Return (X, Y) of the center of cell containing provided text 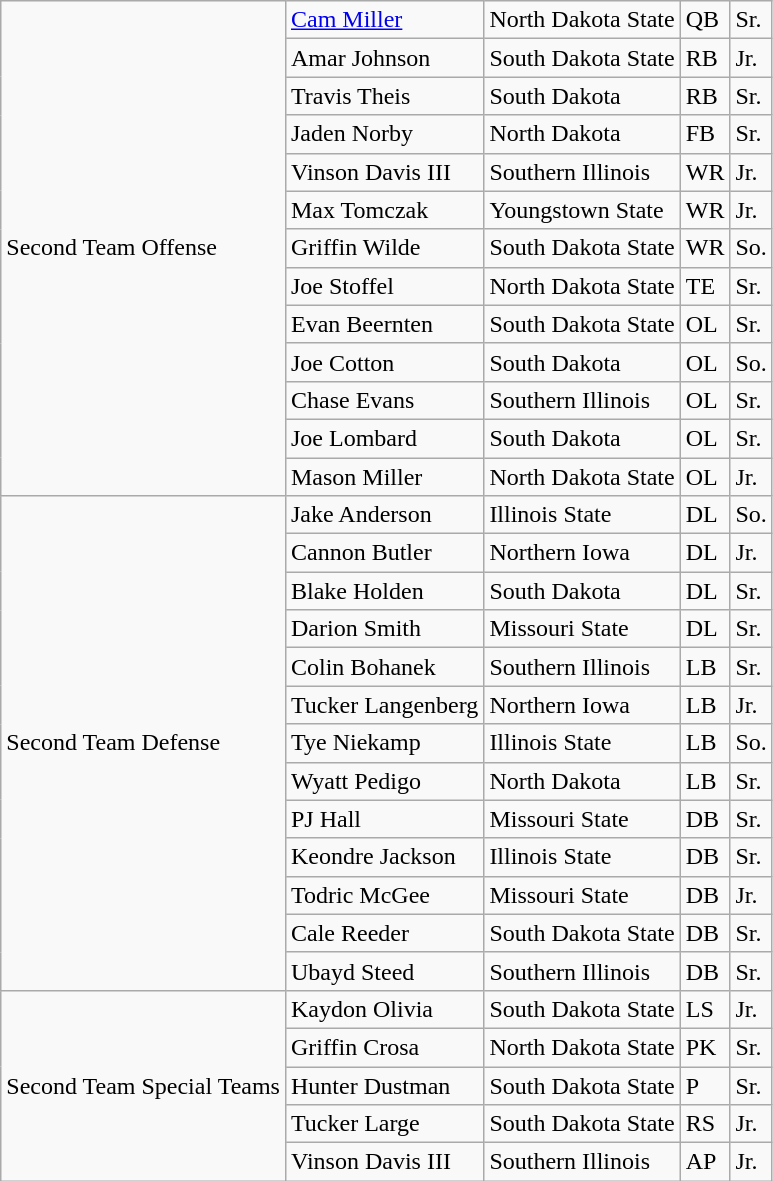
Second Team Offense (144, 248)
Joe Lombard (384, 438)
FB (705, 134)
Darion Smith (384, 629)
PK (705, 1047)
Ubayd Steed (384, 971)
Tucker Large (384, 1124)
Tye Niekamp (384, 743)
P (705, 1085)
Chase Evans (384, 400)
Cale Reeder (384, 933)
Second Team Special Teams (144, 1085)
Jaden Norby (384, 134)
Tucker Langenberg (384, 705)
Jake Anderson (384, 515)
Joe Stoffel (384, 286)
Blake Holden (384, 591)
Joe Cotton (384, 362)
Cannon Butler (384, 553)
AP (705, 1162)
Max Tomczak (384, 210)
Amar Johnson (384, 58)
Wyatt Pedigo (384, 781)
TE (705, 286)
Keondre Jackson (384, 857)
Mason Miller (384, 477)
QB (705, 20)
Evan Beernten (384, 324)
Todric McGee (384, 895)
RS (705, 1124)
Colin Bohanek (384, 667)
Griffin Wilde (384, 248)
PJ Hall (384, 819)
Griffin Crosa (384, 1047)
Hunter Dustman (384, 1085)
LS (705, 1009)
Youngstown State (582, 210)
Cam Miller (384, 20)
Kaydon Olivia (384, 1009)
Travis Theis (384, 96)
Second Team Defense (144, 744)
